From the cell containing the given text, extract its center point as (X, Y) coordinate. 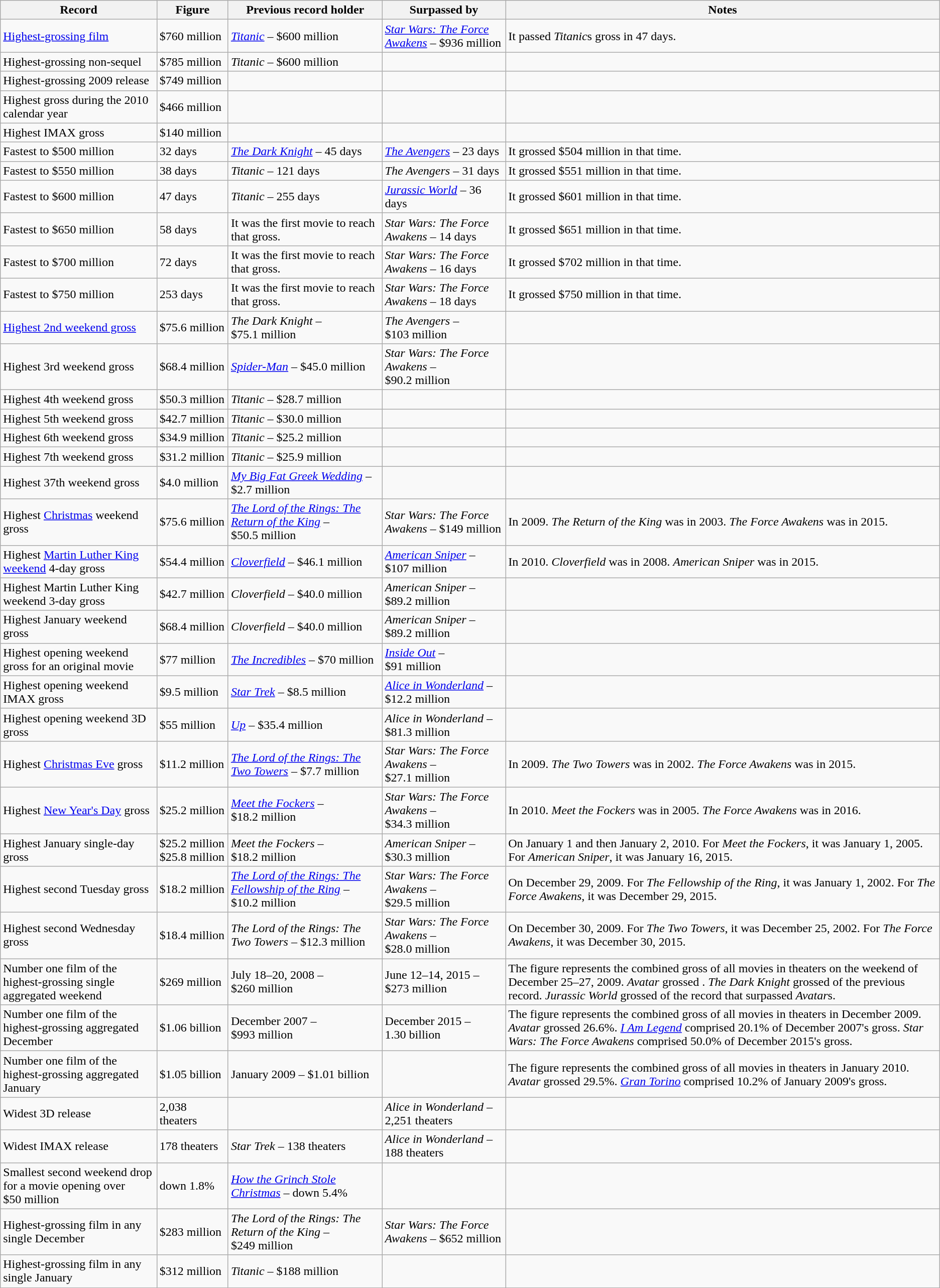
American Sniper – $30.3 million (444, 849)
$785 million (192, 62)
Titanic – $188 million (305, 1271)
Highest 3rd weekend gross (78, 367)
December 2015 – 1.30 billion (444, 1028)
Star Wars: The Force Awakens – $34.3 million (444, 810)
Smallest second weekend drop for a movie opening over $50 million (78, 1186)
72 days (192, 262)
Alice in Wonderland – $81.3 million (444, 725)
$18.4 million (192, 936)
$1.06 billion (192, 1028)
Highest 6th weekend gross (78, 438)
178 theaters (192, 1146)
The Lord of the Rings: The Two Towers – $12.3 million (305, 936)
Surpassed by (444, 10)
The Dark Knight – 45 days (305, 152)
Previous record holder (305, 10)
In 2009. The Return of the King was in 2003. The Force Awakens was in 2015. (723, 522)
Highest 5th weekend gross (78, 419)
$18.2 million (192, 889)
Spider-Man – $45.0 million (305, 367)
The Avengers – 23 days (444, 152)
July 18–20, 2008 – $260 million (305, 982)
Star Wars: The Force Awakens – $29.5 million (444, 889)
It grossed $504 million in that time. (723, 152)
It grossed $651 million in that time. (723, 229)
$34.9 million (192, 438)
$25.2 million (192, 810)
Highest second Wednesday gross (78, 936)
Highest-grossing film in any single January (78, 1271)
253 days (192, 294)
It passed Titanics gross in 47 days. (723, 36)
Highest opening weekend 3D gross (78, 725)
The Avengers – $103 million (444, 327)
It grossed $702 million in that time. (723, 262)
Highest Martin Luther King weekend 3-day gross (78, 594)
It grossed $601 million in that time. (723, 197)
Highest second Tuesday gross (78, 889)
The Incredibles – $70 million (305, 660)
Titanic – 121 days (305, 171)
Number one film of the highest-grossing aggregated January (78, 1074)
32 days (192, 152)
38 days (192, 171)
Star Trek – 138 theaters (305, 1146)
Highest IMAX gross (78, 133)
$54.4 million (192, 561)
In 2009. The Two Towers was in 2002. The Force Awakens was in 2015. (723, 764)
On December 30, 2009. For The Two Towers, it was December 25, 2002. For The Force Awakens, it was December 30, 2015. (723, 936)
$11.2 million (192, 764)
Highest 37th weekend gross (78, 483)
The Lord of the Rings: The Return of the King – $249 million (305, 1232)
Highest opening weekend IMAX gross (78, 692)
Highest gross during the 2010 calendar year (78, 106)
$749 million (192, 81)
Highest 4th weekend gross (78, 400)
On January 1 and then January 2, 2010. For Meet the Fockers, it was January 1, 2005. For American Sniper, it was January 16, 2015. (723, 849)
Fastest to $550 million (78, 171)
Inside Out – $91 million (444, 660)
In 2010. Meet the Fockers was in 2005. The Force Awakens was in 2016. (723, 810)
Highest New Year's Day gross (78, 810)
Highest-grossing film in any single December (78, 1232)
$140 million (192, 133)
Star Wars: The Force Awakens – $27.1 million (444, 764)
$269 million (192, 982)
Fastest to $500 million (78, 152)
Star Trek – $8.5 million (305, 692)
Titanic – $25.9 million (305, 457)
$466 million (192, 106)
The Lord of the Rings: The Fellowship of the Ring – $10.2 million (305, 889)
Notes (723, 10)
Jurassic World – 36 days (444, 197)
Star Wars: The Force Awakens – 14 days (444, 229)
It grossed $551 million in that time. (723, 171)
$31.2 million (192, 457)
In 2010. Cloverfield was in 2008. American Sniper was in 2015. (723, 561)
Titanic – 255 days (305, 197)
Titanic – $25.2 million (305, 438)
47 days (192, 197)
Highest Christmas weekend gross (78, 522)
Star Wars: The Force Awakens – $149 million (444, 522)
Highest 7th weekend gross (78, 457)
Highest Christmas Eve gross (78, 764)
Star Wars: The Force Awakens – 16 days (444, 262)
The Lord of the Rings: The Two Towers – $7.7 million (305, 764)
Star Wars: The Force Awakens – 18 days (444, 294)
$760 million (192, 36)
Alice in Wonderland – 2,251 theaters (444, 1113)
My Big Fat Greek Wedding – $2.7 million (305, 483)
$4.0 million (192, 483)
58 days (192, 229)
Fastest to $700 million (78, 262)
$25.2 million$25.8 million (192, 849)
Up – $35.4 million (305, 725)
$283 million (192, 1232)
Number one film of the highest-grossing single aggregated weekend (78, 982)
Highest-grossing film (78, 36)
$50.3 million (192, 400)
Highest January single-day gross (78, 849)
Widest 3D release (78, 1113)
December 2007 – $993 million (305, 1028)
Star Wars: The Force Awakens – $90.2 million (444, 367)
Highest January weekend gross (78, 626)
How the Grinch Stole Christmas – down 5.4% (305, 1186)
Highest-grossing non-sequel (78, 62)
The Dark Knight – $75.1 million (305, 327)
Fastest to $600 million (78, 197)
Star Wars: The Force Awakens – $28.0 million (444, 936)
June 12–14, 2015 – $273 million (444, 982)
The Lord of the Rings: The Return of the King – $50.5 million (305, 522)
Star Wars: The Force Awakens – $936 million (444, 36)
January 2009 – $1.01 billion (305, 1074)
Highest 2nd weekend gross (78, 327)
On December 29, 2009. For The Fellowship of the Ring, it was January 1, 2002. For The Force Awakens, it was December 29, 2015. (723, 889)
$77 million (192, 660)
Titanic – $30.0 million (305, 419)
Fastest to $750 million (78, 294)
Alice in Wonderland – 188 theaters (444, 1146)
Cloverfield – $46.1 million (305, 561)
Alice in Wonderland – $12.2 million (444, 692)
Number one film of the highest-grossing aggregated December (78, 1028)
Star Wars: The Force Awakens – $652 million (444, 1232)
Figure (192, 10)
$1.05 billion (192, 1074)
American Sniper – $107 million (444, 561)
2,038 theaters (192, 1113)
Record (78, 10)
$55 million (192, 725)
Highest Martin Luther King weekend 4-day gross (78, 561)
Highest-grossing 2009 release (78, 81)
It grossed $750 million in that time. (723, 294)
Highest opening weekend gross for an original movie (78, 660)
down 1.8% (192, 1186)
Titanic – $28.7 million (305, 400)
The Avengers – 31 days (444, 171)
$9.5 million (192, 692)
Fastest to $650 million (78, 229)
$312 million (192, 1271)
Widest IMAX release (78, 1146)
